For the text-containing cell, return its midpoint in (X, Y) coordinate format. 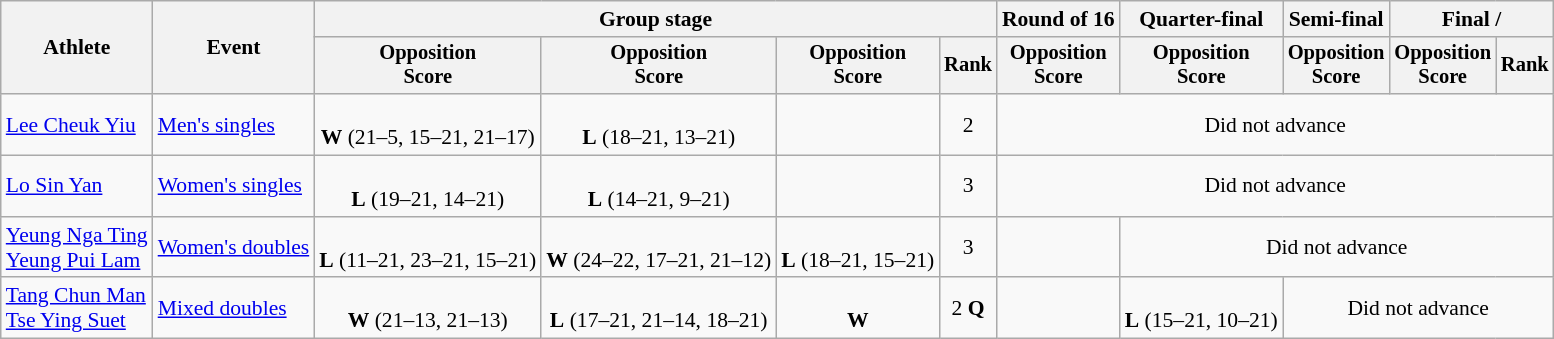
L (17–21, 21–14, 18–21) (658, 308)
L (18–21, 13–21) (658, 124)
Group stage (656, 19)
Tang Chun ManTse Ying Suet (77, 308)
Quarter-final (1202, 19)
W (21–13, 21–13) (428, 308)
Lo Sin Yan (77, 186)
L (15–21, 10–21) (1202, 308)
Mixed doubles (234, 308)
Lee Cheuk Yiu (77, 124)
Round of 16 (1058, 19)
Women's doubles (234, 248)
Event (234, 48)
2 Q (968, 308)
2 (968, 124)
W (21–5, 15–21, 21–17) (428, 124)
L (19–21, 14–21) (428, 186)
W (858, 308)
L (11–21, 23–21, 15–21) (428, 248)
L (18–21, 15–21) (858, 248)
W (24–22, 17–21, 21–12) (658, 248)
Athlete (77, 48)
L (14–21, 9–21) (658, 186)
Final / (1471, 19)
Women's singles (234, 186)
Yeung Nga TingYeung Pui Lam (77, 248)
Men's singles (234, 124)
Semi-final (1336, 19)
